Identify which cell holds the provided text, then report its (X, Y) central coordinate. 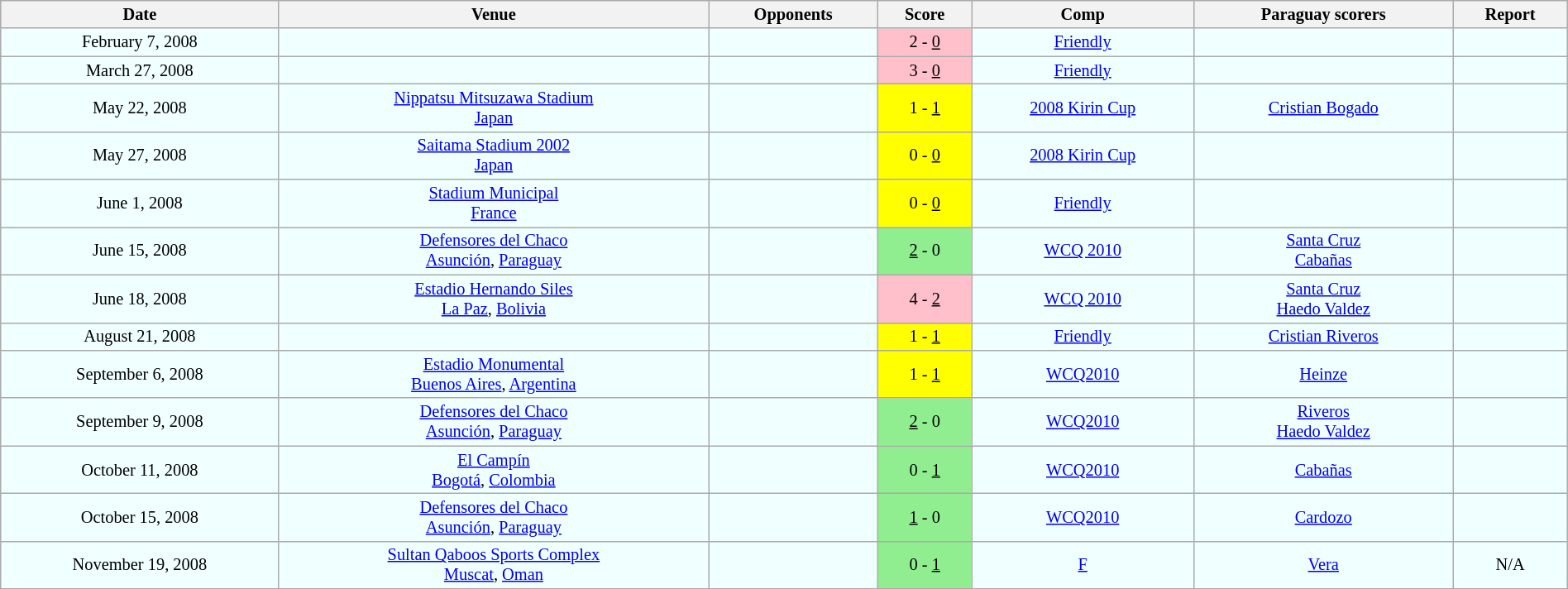
September 9, 2008 (140, 422)
Cristian Riveros (1323, 337)
Vera (1323, 565)
Comp (1083, 14)
February 7, 2008 (140, 42)
November 19, 2008 (140, 565)
June 1, 2008 (140, 204)
September 6, 2008 (140, 374)
Venue (494, 14)
Paraguay scorers (1323, 14)
El CampínBogotá, Colombia (494, 470)
June 15, 2008 (140, 251)
3 - 0 (925, 70)
Estadio MonumentalBuenos Aires, Argentina (494, 374)
June 18, 2008 (140, 299)
Heinze (1323, 374)
Cardozo (1323, 517)
May 22, 2008 (140, 108)
March 27, 2008 (140, 70)
N/A (1510, 565)
October 11, 2008 (140, 470)
Nippatsu Mitsuzawa StadiumJapan (494, 108)
4 - 2 (925, 299)
Score (925, 14)
Stadium MunicipalFrance (494, 204)
Sultan Qaboos Sports Complex Muscat, Oman (494, 565)
Saitama Stadium 2002Japan (494, 156)
F (1083, 565)
May 27, 2008 (140, 156)
Cristian Bogado (1323, 108)
Riveros Haedo Valdez (1323, 422)
Date (140, 14)
Cabañas (1323, 470)
Opponents (794, 14)
August 21, 2008 (140, 337)
October 15, 2008 (140, 517)
Report (1510, 14)
Estadio Hernando SilesLa Paz, Bolivia (494, 299)
Santa Cruz Haedo Valdez (1323, 299)
Santa Cruz Cabañas (1323, 251)
1 - 0 (925, 517)
